Extract the [X, Y] coordinate from the center of the cell holding the provided text.  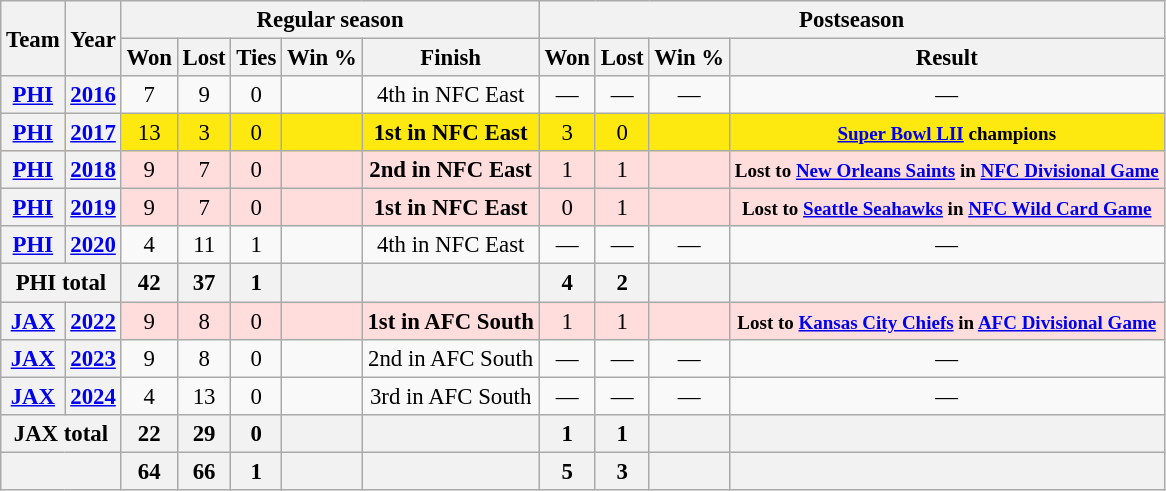
2023 [93, 358]
2022 [93, 321]
2020 [93, 245]
Regular season [330, 20]
5 [567, 471]
Lost to Seattle Seahawks in NFC Wild Card Game [946, 208]
2017 [93, 133]
Team [33, 38]
2nd in NFC East [450, 170]
2019 [93, 208]
66 [204, 471]
Postseason [852, 20]
JAX total [61, 433]
Finish [450, 58]
2018 [93, 170]
2nd in AFC South [450, 358]
PHI total [61, 283]
Year [93, 38]
2 [622, 283]
22 [149, 433]
1st in AFC South [450, 321]
Lost to New Orleans Saints in NFC Divisional Game [946, 170]
2016 [93, 95]
Ties [256, 58]
29 [204, 433]
3rd in AFC South [450, 396]
42 [149, 283]
2024 [93, 396]
Super Bowl LII champions [946, 133]
Lost to Kansas City Chiefs in AFC Divisional Game [946, 321]
64 [149, 471]
11 [204, 245]
Result [946, 58]
37 [204, 283]
